Detect which cell encompasses the target text, then output its [x, y] center coordinate. 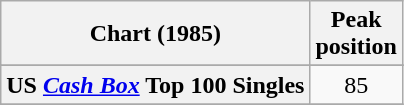
85 [356, 85]
Peakposition [356, 34]
US Cash Box Top 100 Singles [156, 85]
Chart (1985) [156, 34]
